Extract the (X, Y) coordinate from the center of the cell holding the provided text.  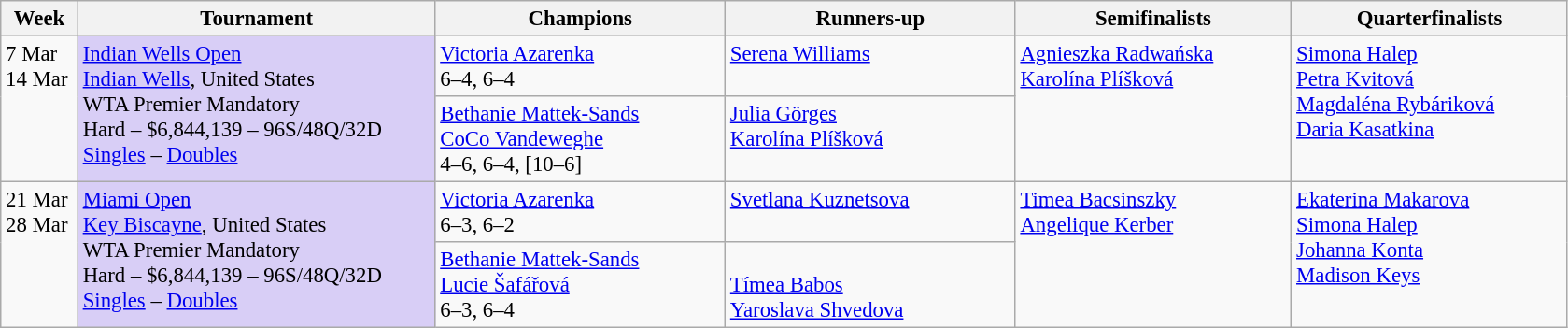
Ekaterina Makarova Simona Halep Johanna Konta Madison Keys (1430, 255)
Serena Williams (870, 67)
Champions (581, 19)
7 Mar 14 Mar (39, 109)
Bethanie Mattek-Sands CoCo Vandeweghe4–6, 6–4, [10–6] (581, 139)
Week (39, 19)
Bethanie Mattek-Sands Lucie Šafářová6–3, 6–4 (581, 285)
Victoria Azarenka6–3, 6–2 (581, 213)
Julia Görges Karolína Plíšková (870, 139)
Svetlana Kuznetsova (870, 213)
Indian Wells Open Indian Wells, United StatesWTA Premier MandatoryHard – $6,844,139 – 96S/48Q/32DSingles – Doubles (256, 109)
Tournament (256, 19)
Agnieszka Radwańska Karolína Plíšková (1153, 109)
Timea Bacsinszky Angelique Kerber (1153, 255)
Runners-up (870, 19)
21 Mar 28 Mar (39, 255)
Semifinalists (1153, 19)
Simona Halep Petra Kvitová Magdaléna Rybáriková Daria Kasatkina (1430, 109)
Victoria Azarenka6–4, 6–4 (581, 67)
Tímea Babos Yaroslava Shvedova (870, 285)
Miami Open Key Biscayne, United StatesWTA Premier MandatoryHard – $6,844,139 – 96S/48Q/32DSingles – Doubles (256, 255)
Quarterfinalists (1430, 19)
